Detect which cell encompasses the target text, then output its [X, Y] center coordinate. 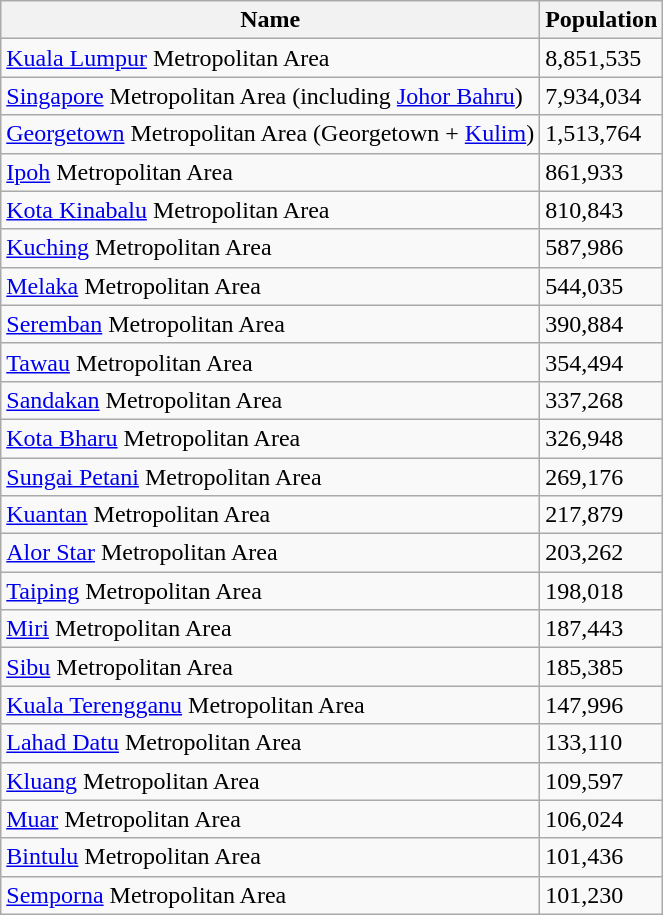
Singapore Metropolitan Area (including Johor Bahru) [270, 96]
Semporna Metropolitan Area [270, 895]
198,018 [602, 591]
Taiping Metropolitan Area [270, 591]
Muar Metropolitan Area [270, 819]
109,597 [602, 781]
861,933 [602, 172]
Sibu Metropolitan Area [270, 667]
810,843 [602, 210]
269,176 [602, 477]
7,934,034 [602, 96]
Kluang Metropolitan Area [270, 781]
203,262 [602, 553]
1,513,764 [602, 134]
187,443 [602, 629]
390,884 [602, 324]
Tawau Metropolitan Area [270, 362]
Kuantan Metropolitan Area [270, 515]
Seremban Metropolitan Area [270, 324]
Ipoh Metropolitan Area [270, 172]
544,035 [602, 286]
Alor Star Metropolitan Area [270, 553]
Sungai Petani Metropolitan Area [270, 477]
Kota Bharu Metropolitan Area [270, 438]
Melaka Metropolitan Area [270, 286]
185,385 [602, 667]
101,436 [602, 857]
Kuala Terengganu Metropolitan Area [270, 705]
101,230 [602, 895]
147,996 [602, 705]
587,986 [602, 248]
106,024 [602, 819]
Sandakan Metropolitan Area [270, 400]
Kota Kinabalu Metropolitan Area [270, 210]
217,879 [602, 515]
Georgetown Metropolitan Area (Georgetown + Kulim) [270, 134]
Miri Metropolitan Area [270, 629]
133,110 [602, 743]
Name [270, 20]
Bintulu Metropolitan Area [270, 857]
354,494 [602, 362]
8,851,535 [602, 58]
Lahad Datu Metropolitan Area [270, 743]
Population [602, 20]
326,948 [602, 438]
Kuching Metropolitan Area [270, 248]
Kuala Lumpur Metropolitan Area [270, 58]
337,268 [602, 400]
